Provide the [x, y] coordinate of the cell's center where the given text is located.  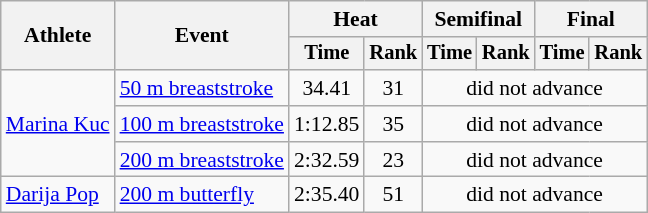
200 m breaststroke [202, 160]
35 [393, 124]
2:35.40 [326, 195]
23 [393, 160]
2:32.59 [326, 160]
34.41 [326, 88]
200 m butterfly [202, 195]
Darija Pop [58, 195]
51 [393, 195]
Semifinal [478, 19]
1:12.85 [326, 124]
Athlete [58, 36]
31 [393, 88]
Final [591, 19]
100 m breaststroke [202, 124]
Heat [356, 19]
Marina Kuc [58, 124]
50 m breaststroke [202, 88]
Event [202, 36]
